Identify which cell holds the provided text, then report its (X, Y) central coordinate. 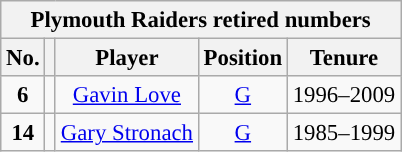
Position (242, 58)
6 (23, 95)
Gavin Love (126, 95)
1996–2009 (344, 95)
Tenure (344, 58)
1985–1999 (344, 133)
14 (23, 133)
Plymouth Raiders retired numbers (201, 20)
No. (23, 58)
Player (126, 58)
Gary Stronach (126, 133)
